Detect which cell encompasses the target text, then output its [x, y] center coordinate. 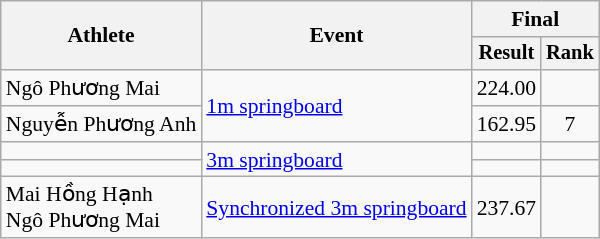
Ngô Phương Mai [102, 88]
3m springboard [336, 160]
1m springboard [336, 106]
Rank [570, 54]
224.00 [506, 88]
7 [570, 124]
Athlete [102, 36]
Nguyễn Phương Anh [102, 124]
Event [336, 36]
162.95 [506, 124]
237.67 [506, 208]
Mai Hồng HạnhNgô Phương Mai [102, 208]
Result [506, 54]
Synchronized 3m springboard [336, 208]
Final [536, 19]
